Return the [x, y] coordinate for the center point of the cell that contains the specified text.  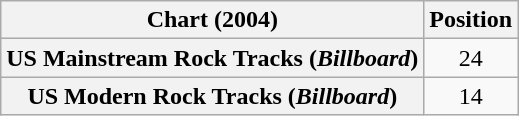
24 [471, 58]
US Mainstream Rock Tracks (Billboard) [212, 58]
US Modern Rock Tracks (Billboard) [212, 96]
Chart (2004) [212, 20]
Position [471, 20]
14 [471, 96]
